Detect which cell encompasses the target text, then output its (X, Y) center coordinate. 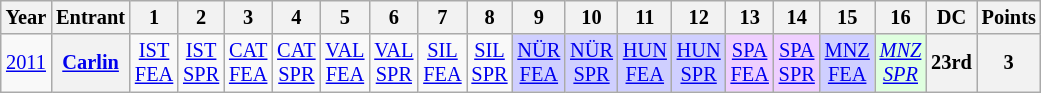
11 (645, 17)
5 (344, 17)
10 (592, 17)
CATSPR (296, 63)
HUNFEA (645, 63)
NÜRSPR (592, 63)
HUNSPR (699, 63)
CATFEA (248, 63)
12 (699, 17)
2 (201, 17)
23rd (951, 63)
8 (490, 17)
7 (442, 17)
Carlin (90, 63)
1 (154, 17)
13 (750, 17)
16 (901, 17)
SPASPR (797, 63)
VALFEA (344, 63)
9 (538, 17)
Year (26, 17)
MNZFEA (848, 63)
6 (394, 17)
ISTSPR (201, 63)
MNZSPR (901, 63)
15 (848, 17)
4 (296, 17)
Entrant (90, 17)
NÜRFEA (538, 63)
SILSPR (490, 63)
Points (1009, 17)
SILFEA (442, 63)
DC (951, 17)
ISTFEA (154, 63)
14 (797, 17)
SPAFEA (750, 63)
2011 (26, 63)
VALSPR (394, 63)
